Determine the [X, Y] coordinate at the center of the cell enclosing the given text.  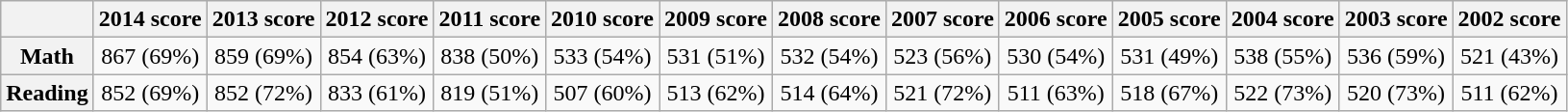
521 (43%) [1509, 56]
854 (63%) [377, 56]
2003 score [1396, 19]
538 (55%) [1282, 56]
819 (51%) [490, 93]
522 (73%) [1282, 93]
2006 score [1056, 19]
2007 score [942, 19]
867 (69%) [150, 56]
838 (50%) [490, 56]
530 (54%) [1056, 56]
Reading [47, 93]
513 (62%) [716, 93]
2013 score [263, 19]
2002 score [1509, 19]
2009 score [716, 19]
2005 score [1169, 19]
531 (49%) [1169, 56]
532 (54%) [829, 56]
518 (67%) [1169, 93]
852 (69%) [150, 93]
511 (62%) [1509, 93]
2012 score [377, 19]
859 (69%) [263, 56]
2010 score [603, 19]
2008 score [829, 19]
520 (73%) [1396, 93]
514 (64%) [829, 93]
Math [47, 56]
511 (63%) [1056, 93]
2014 score [150, 19]
533 (54%) [603, 56]
852 (72%) [263, 93]
531 (51%) [716, 56]
521 (72%) [942, 93]
523 (56%) [942, 56]
2011 score [490, 19]
2004 score [1282, 19]
833 (61%) [377, 93]
507 (60%) [603, 93]
536 (59%) [1396, 56]
